From the cell containing the given text, extract its center point as (x, y) coordinate. 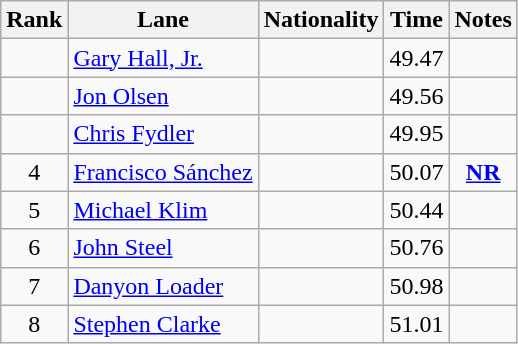
5 (34, 210)
Gary Hall, Jr. (163, 58)
49.95 (416, 134)
49.56 (416, 96)
Danyon Loader (163, 286)
51.01 (416, 324)
NR (483, 172)
Nationality (321, 20)
50.07 (416, 172)
4 (34, 172)
Stephen Clarke (163, 324)
Chris Fydler (163, 134)
49.47 (416, 58)
Notes (483, 20)
7 (34, 286)
John Steel (163, 248)
50.98 (416, 286)
Michael Klim (163, 210)
50.44 (416, 210)
Jon Olsen (163, 96)
6 (34, 248)
Rank (34, 20)
Time (416, 20)
50.76 (416, 248)
Lane (163, 20)
8 (34, 324)
Francisco Sánchez (163, 172)
